Locate the cell with the specified text and output its (x, y) center coordinate. 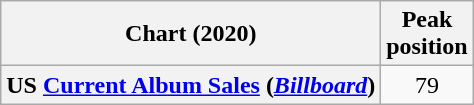
Peakposition (427, 34)
79 (427, 85)
US Current Album Sales (Billboard) (191, 85)
Chart (2020) (191, 34)
